Locate the cell with the specified text and output its (x, y) center coordinate. 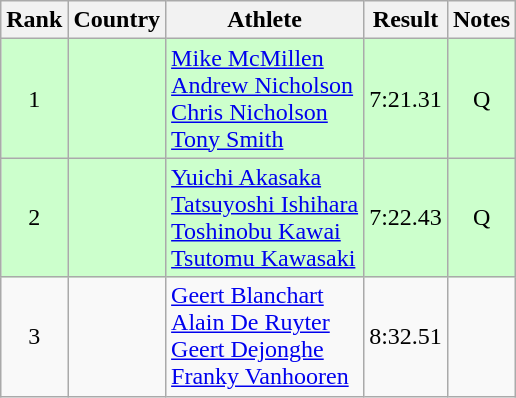
7:21.31 (406, 98)
Yuichi Akasaka Tatsuyoshi Ishihara Toshinobu Kawai Tsutomu Kawasaki (265, 218)
Mike McMillen Andrew Nicholson Chris Nicholson Tony Smith (265, 98)
3 (34, 336)
Result (406, 20)
Geert Blanchart Alain De Ruyter Geert Dejonghe Franky Vanhooren (265, 336)
Notes (481, 20)
Rank (34, 20)
7:22.43 (406, 218)
Athlete (265, 20)
1 (34, 98)
2 (34, 218)
8:32.51 (406, 336)
Country (117, 20)
